Detect which cell encompasses the target text, then output its [x, y] center coordinate. 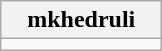
mkhedruli [82, 20]
